Return (X, Y) of the center of cell containing provided text 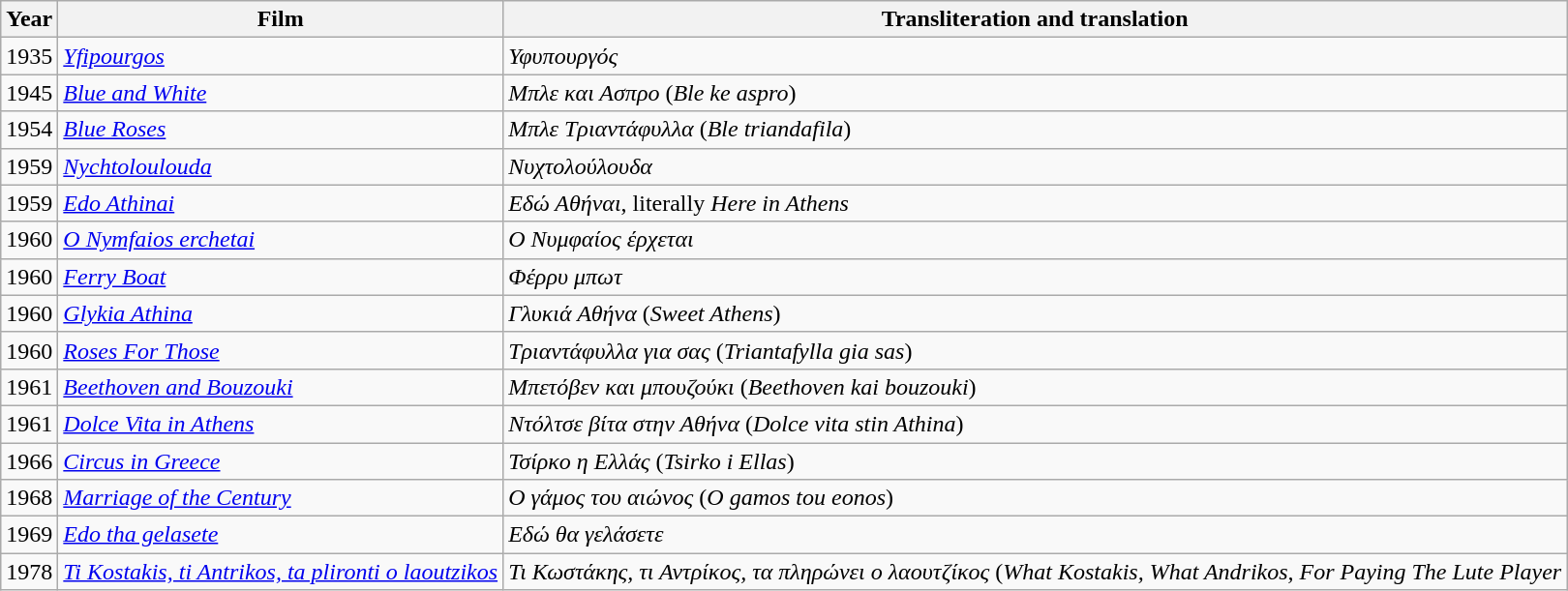
Glykia Athina (281, 313)
Τι Κωστάκης, τι Αντρίκος, τα πληρώνει ο λαουτζίκος (What Kostakis, What Andrikos, For Paying The Lute Player (1036, 572)
Τριαντάφυλλα για σας (Triantafylla gia sas) (1036, 350)
O Nymfaios erchetai (281, 240)
Ο Νυμφαίος έρχεται (1036, 240)
1935 (29, 56)
Τσίρκο η Ελλάς (Tsirko i Ellas) (1036, 461)
Edo tha gelasete (281, 535)
Εδώ Αθήναι, literally Here in Athens (1036, 203)
1954 (29, 130)
Φέρρυ μπωτ (1036, 277)
Μπλε Τριαντάφυλλα (Ble triandafila) (1036, 130)
Transliteration and translation (1036, 19)
Yfipourgos (281, 56)
Ο γάμος του αιώνος (O gamos tou eonos) (1036, 498)
Beethoven and Bouzouki (281, 387)
Blue Roses (281, 130)
Film (281, 19)
Edo Athinai (281, 203)
Μπλε και Ασπρο (Ble ke aspro) (1036, 93)
Blue and White (281, 93)
Ferry Boat (281, 277)
1968 (29, 498)
Ti Kostakis, ti Antrikos, ta plironti o laoutzikos (281, 572)
Υφυπουργός (1036, 56)
Ντόλτσε βίτα στην Αθήνα (Dolce vita stin Athina) (1036, 424)
1969 (29, 535)
Nychtoloulouda (281, 166)
Γλυκιά Αθήνα (Sweet Athens) (1036, 313)
1978 (29, 572)
Dolce Vita in Athens (281, 424)
Νυχτολούλουδα (1036, 166)
Year (29, 19)
Circus in Greece (281, 461)
1945 (29, 93)
Εδώ θα γελάσετε (1036, 535)
1966 (29, 461)
Roses For Those (281, 350)
Marriage of the Century (281, 498)
Μπετόβεν και μπουζούκι (Beethoven kai bouzouki) (1036, 387)
